Identify which cell holds the provided text, then report its (x, y) central coordinate. 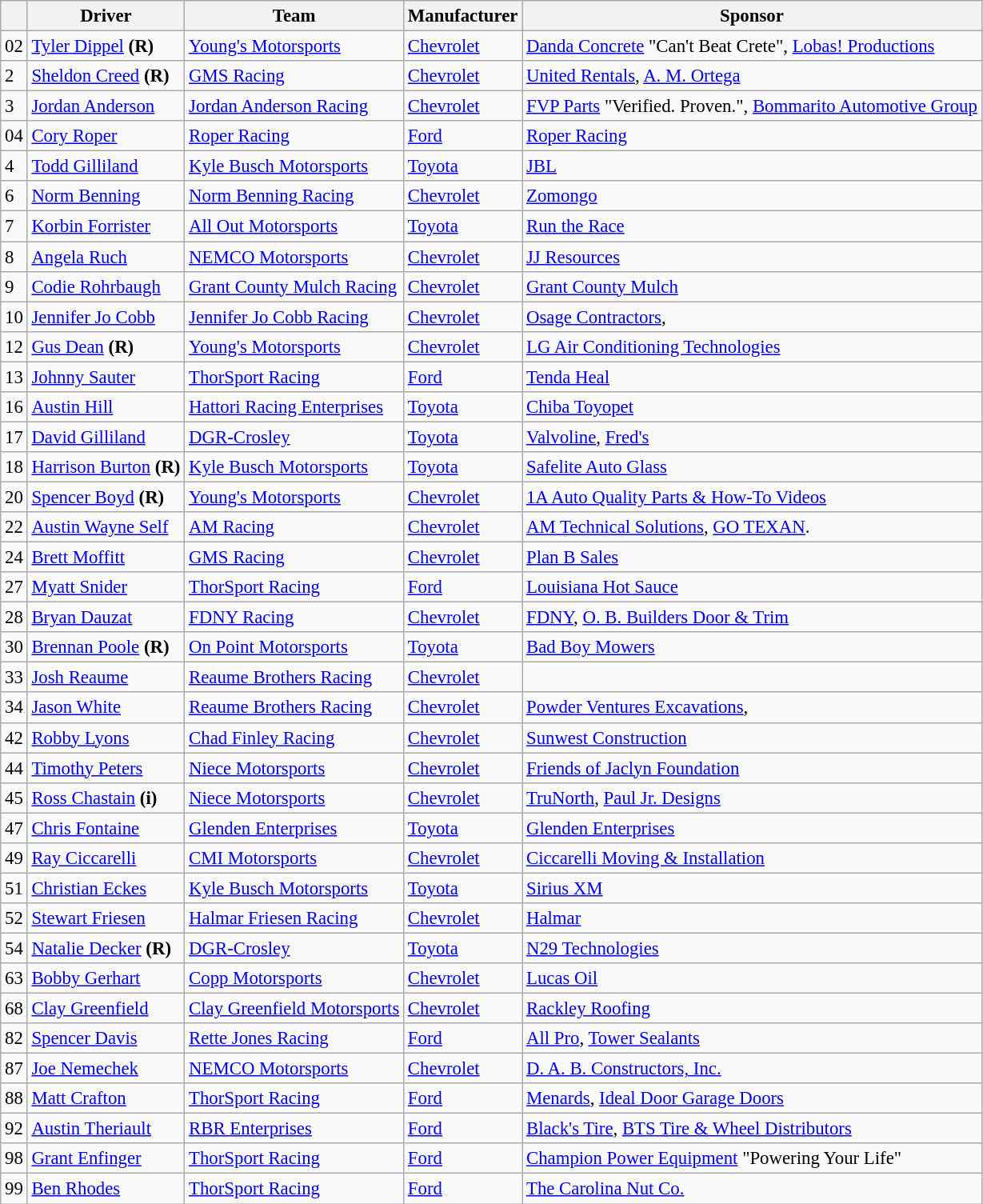
D. A. B. Constructors, Inc. (752, 1069)
Austin Hill (106, 407)
Clay Greenfield (106, 1009)
Joe Nemechek (106, 1069)
2 (14, 76)
Menards, Ideal Door Garage Doors (752, 1098)
Robby Lyons (106, 738)
Grant County Mulch Racing (294, 286)
99 (14, 1189)
Rackley Roofing (752, 1009)
Johnny Sauter (106, 377)
Korbin Forrister (106, 226)
87 (14, 1069)
16 (14, 407)
All Out Motorsports (294, 226)
44 (14, 768)
All Pro, Tower Sealants (752, 1038)
David Gilliland (106, 437)
Sunwest Construction (752, 738)
Valvoline, Fred's (752, 437)
Sponsor (752, 16)
68 (14, 1009)
7 (14, 226)
Hattori Racing Enterprises (294, 407)
Champion Power Equipment "Powering Your Life" (752, 1159)
Timothy Peters (106, 768)
Powder Ventures Excavations, (752, 708)
88 (14, 1098)
98 (14, 1159)
Chris Fontaine (106, 828)
22 (14, 527)
20 (14, 497)
92 (14, 1129)
FVP Parts "Verified. Proven.", Bommarito Automotive Group (752, 106)
Harrison Burton (R) (106, 467)
Chad Finley Racing (294, 738)
Sheldon Creed (R) (106, 76)
Safelite Auto Glass (752, 467)
Codie Rohrbaugh (106, 286)
10 (14, 317)
Jordan Anderson Racing (294, 106)
Spencer Boyd (R) (106, 497)
82 (14, 1038)
Angela Ruch (106, 257)
Osage Contractors, (752, 317)
Ross Chastain (i) (106, 798)
4 (14, 166)
Todd Gilliland (106, 166)
Bobby Gerhart (106, 978)
FDNY Racing (294, 618)
Clay Greenfield Motorsports (294, 1009)
Lucas Oil (752, 978)
Halmar (752, 918)
Ciccarelli Moving & Installation (752, 858)
LG Air Conditioning Technologies (752, 346)
Run the Race (752, 226)
30 (14, 647)
Bad Boy Mowers (752, 647)
United Rentals, A. M. Ortega (752, 76)
Matt Crafton (106, 1098)
12 (14, 346)
Spencer Davis (106, 1038)
54 (14, 948)
Brett Moffitt (106, 558)
Grant Enfinger (106, 1159)
Danda Concrete "Can't Beat Crete", Lobas! Productions (752, 46)
Friends of Jaclyn Foundation (752, 768)
N29 Technologies (752, 948)
02 (14, 46)
Bryan Dauzat (106, 618)
TruNorth, Paul Jr. Designs (752, 798)
Sirius XM (752, 888)
Josh Reaume (106, 678)
27 (14, 587)
Norm Benning (106, 196)
28 (14, 618)
Grant County Mulch (752, 286)
Zomongo (752, 196)
Austin Wayne Self (106, 527)
Austin Theriault (106, 1129)
33 (14, 678)
Black's Tire, BTS Tire & Wheel Distributors (752, 1129)
Cory Roper (106, 136)
24 (14, 558)
45 (14, 798)
AM Racing (294, 527)
Gus Dean (R) (106, 346)
6 (14, 196)
Natalie Decker (R) (106, 948)
Driver (106, 16)
Plan B Sales (752, 558)
Tyler Dippel (R) (106, 46)
Rette Jones Racing (294, 1038)
63 (14, 978)
Brennan Poole (R) (106, 647)
JJ Resources (752, 257)
On Point Motorsports (294, 647)
Team (294, 16)
Tenda Heal (752, 377)
Jordan Anderson (106, 106)
Jason White (106, 708)
8 (14, 257)
Louisiana Hot Sauce (752, 587)
47 (14, 828)
18 (14, 467)
Jennifer Jo Cobb Racing (294, 317)
Christian Eckes (106, 888)
The Carolina Nut Co. (752, 1189)
JBL (752, 166)
04 (14, 136)
Ben Rhodes (106, 1189)
Jennifer Jo Cobb (106, 317)
FDNY, O. B. Builders Door & Trim (752, 618)
Copp Motorsports (294, 978)
52 (14, 918)
Ray Ciccarelli (106, 858)
Halmar Friesen Racing (294, 918)
9 (14, 286)
Stewart Friesen (106, 918)
3 (14, 106)
AM Technical Solutions, GO TEXAN. (752, 527)
13 (14, 377)
Manufacturer (463, 16)
42 (14, 738)
49 (14, 858)
1A Auto Quality Parts & How-To Videos (752, 497)
Norm Benning Racing (294, 196)
34 (14, 708)
Chiba Toyopet (752, 407)
Myatt Snider (106, 587)
RBR Enterprises (294, 1129)
17 (14, 437)
CMI Motorsports (294, 858)
51 (14, 888)
